Determine the (x, y) coordinate at the center of the cell enclosing the given text.  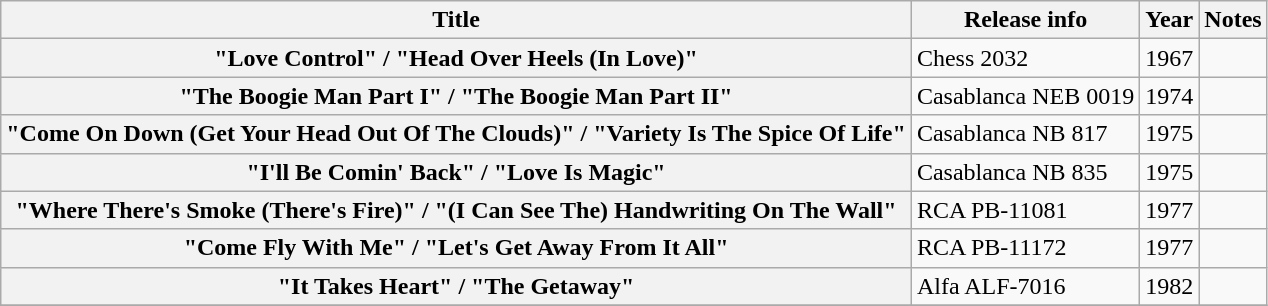
RCA PB-11172 (1025, 248)
Alfa ALF-7016 (1025, 286)
"It Takes Heart" / "The Getaway" (456, 286)
1967 (1170, 58)
"Come Fly With Me" / "Let's Get Away From It All" (456, 248)
Release info (1025, 20)
Casablanca NB 817 (1025, 134)
"Love Control" / "Head Over Heels (In Love)" (456, 58)
Year (1170, 20)
"The Boogie Man Part I" / "The Boogie Man Part II" (456, 96)
"I'll Be Comin' Back" / "Love Is Magic" (456, 172)
1974 (1170, 96)
Casablanca NB 835 (1025, 172)
Title (456, 20)
Casablanca NEB 0019 (1025, 96)
"Where There's Smoke (There's Fire)" / "(I Can See The) Handwriting On The Wall" (456, 210)
Chess 2032 (1025, 58)
Notes (1233, 20)
1982 (1170, 286)
RCA PB-11081 (1025, 210)
"Come On Down (Get Your Head Out Of The Clouds)" / "Variety Is The Spice Of Life" (456, 134)
